Pinpoint the cell where the given text exists, returning its [x, y] midpoint coordinate. 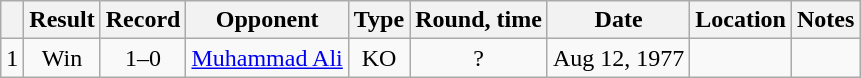
Type [378, 20]
Date [618, 20]
Win [62, 58]
? [479, 58]
1 [12, 58]
Notes [826, 20]
Result [62, 20]
Muhammad Ali [267, 58]
KO [378, 58]
1–0 [143, 58]
Opponent [267, 20]
Location [741, 20]
Round, time [479, 20]
Aug 12, 1977 [618, 58]
Record [143, 20]
